From the cell containing the given text, extract its center point as (x, y) coordinate. 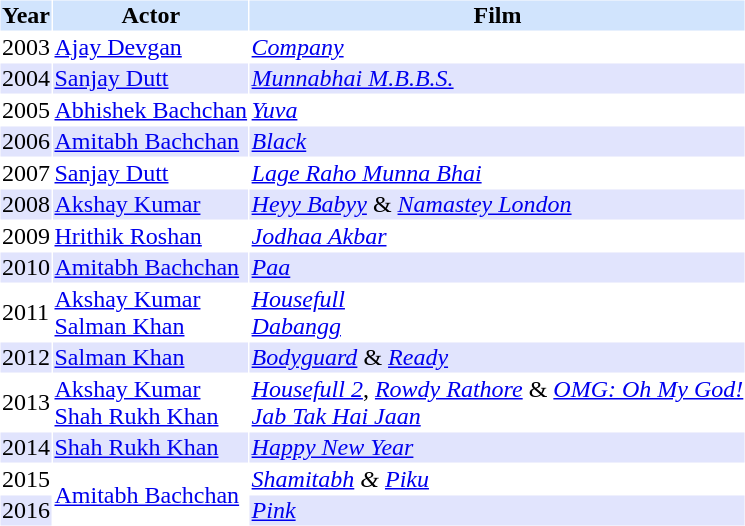
2004 (26, 79)
Company (498, 47)
Pink (498, 511)
2009 (26, 236)
Shah Rukh Khan (151, 447)
Heyy Babyy & Namastey London (498, 205)
2012 (26, 357)
Paa (498, 267)
Munnabhai M.B.B.S. (498, 79)
2015 (26, 479)
Ajay Devgan (151, 47)
2003 (26, 47)
2008 (26, 205)
Hrithik Roshan (151, 236)
Yuva (498, 110)
2014 (26, 447)
2011 (26, 312)
Akshay KumarSalman Khan (151, 312)
Year (26, 15)
Bodyguard & Ready (498, 357)
2010 (26, 267)
HousefullDabangg (498, 312)
2013 (26, 402)
Shamitabh & Piku (498, 479)
Happy New Year (498, 447)
Akshay KumarShah Rukh Khan (151, 402)
Abhishek Bachchan (151, 110)
Housefull 2, Rowdy Rathore & OMG: Oh My God!Jab Tak Hai Jaan (498, 402)
Lage Raho Munna Bhai (498, 173)
Jodhaa Akbar (498, 236)
Akshay Kumar (151, 205)
2007 (26, 173)
2006 (26, 141)
Black (498, 141)
Actor (151, 15)
2005 (26, 110)
Film (498, 15)
2016 (26, 511)
Salman Khan (151, 357)
